Output the [x, y] coordinate of the center of the cell containing the given text.  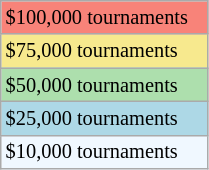
$10,000 tournaments [104, 152]
$50,000 tournaments [104, 85]
$100,000 tournaments [104, 17]
$25,000 tournaments [104, 118]
$75,000 tournaments [104, 51]
